Return the [X, Y] coordinate for the center point of the cell that contains the specified text.  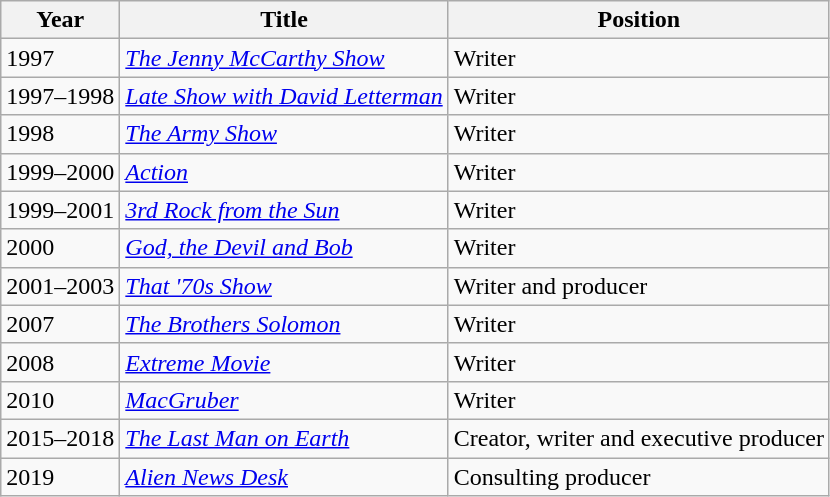
Late Show with David Letterman [284, 96]
Creator, writer and executive producer [638, 438]
1998 [60, 134]
The Last Man on Earth [284, 438]
Action [284, 172]
God, the Devil and Bob [284, 248]
Consulting producer [638, 477]
Position [638, 20]
2015–2018 [60, 438]
2008 [60, 362]
1999–2000 [60, 172]
1997 [60, 58]
3rd Rock from the Sun [284, 210]
The Jenny McCarthy Show [284, 58]
1997–1998 [60, 96]
2001–2003 [60, 286]
2007 [60, 324]
The Brothers Solomon [284, 324]
That '70s Show [284, 286]
The Army Show [284, 134]
2010 [60, 400]
Year [60, 20]
MacGruber [284, 400]
1999–2001 [60, 210]
Extreme Movie [284, 362]
Alien News Desk [284, 477]
2000 [60, 248]
Title [284, 20]
2019 [60, 477]
Writer and producer [638, 286]
